Find where the given text appears and provide that cell's center as [x, y] coordinate. 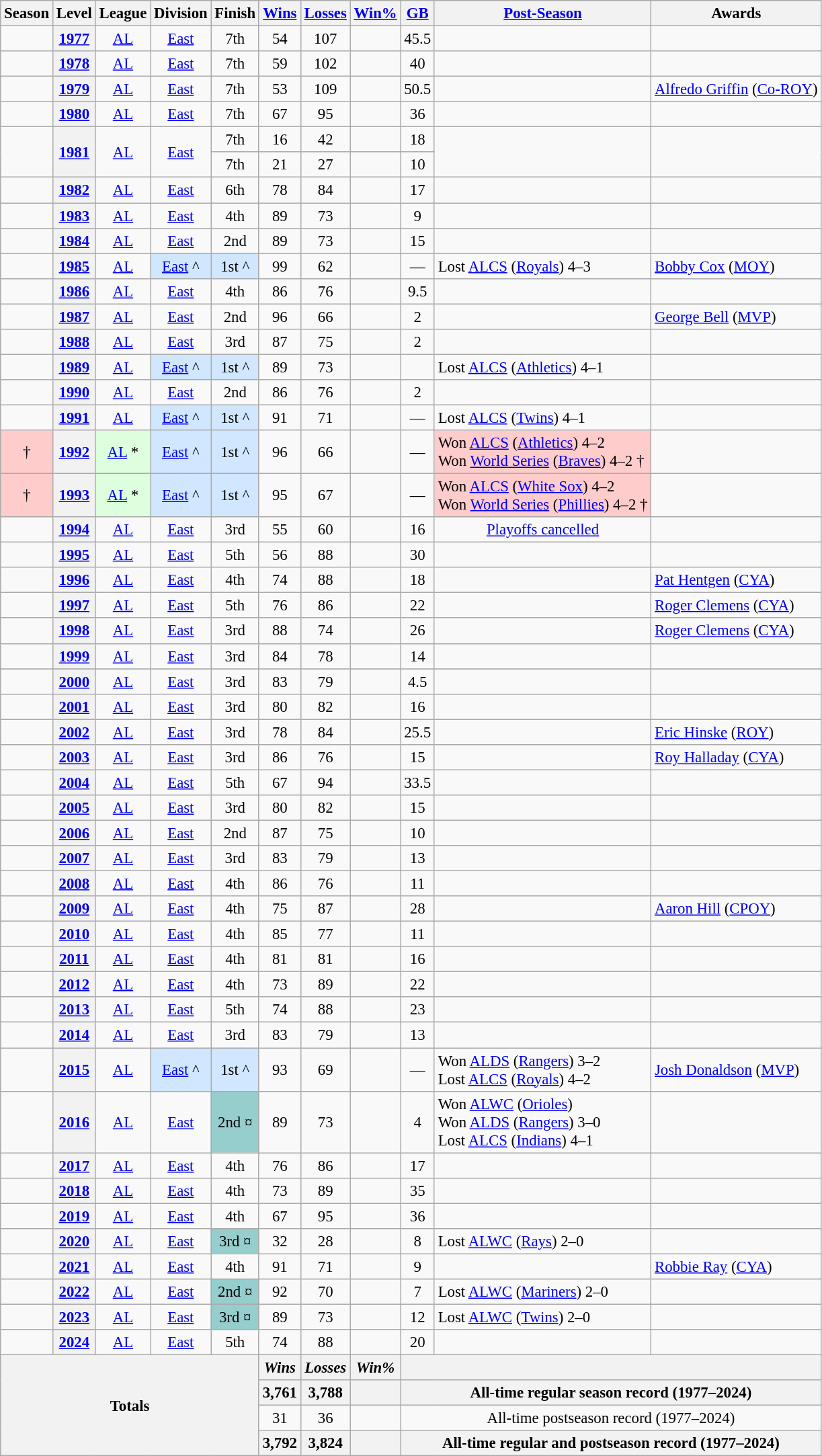
1997 [74, 606]
Aaron Hill (CPOY) [737, 909]
1991 [74, 417]
69 [325, 1070]
30 [417, 555]
4.5 [417, 682]
33.5 [417, 782]
George Bell (MVP) [737, 317]
2014 [74, 1035]
45.5 [417, 39]
2017 [74, 1166]
1984 [74, 241]
2003 [74, 758]
1981 [74, 152]
2007 [74, 858]
62 [325, 266]
Division [181, 13]
All-time postseason record (1977–2024) [611, 1418]
Robbie Ray (CYA) [737, 1266]
27 [325, 165]
Lost ALWC (Mariners) 2–0 [542, 1292]
Lost ALCS (Royals) 4–3 [542, 266]
2011 [74, 959]
70 [325, 1292]
1983 [74, 216]
Lost ALWC (Twins) 2–0 [542, 1317]
3,761 [280, 1393]
94 [325, 782]
Alfredo Griffin (Co-ROY) [737, 89]
Season [27, 13]
35 [417, 1190]
1982 [74, 190]
1989 [74, 367]
93 [280, 1070]
1998 [74, 631]
26 [417, 631]
Eric Hinske (ROY) [737, 732]
2005 [74, 808]
1986 [74, 291]
42 [325, 140]
21 [280, 165]
99 [280, 266]
2004 [74, 782]
2012 [74, 985]
2001 [74, 706]
3,792 [280, 1443]
9.5 [417, 291]
1988 [74, 342]
Post-Season [542, 13]
1993 [74, 496]
1995 [74, 555]
107 [325, 39]
Totals [130, 1406]
50.5 [417, 89]
40 [417, 64]
6th [235, 190]
2002 [74, 732]
2015 [74, 1070]
1977 [74, 39]
1999 [74, 656]
60 [325, 530]
Won ALCS (White Sox) 4–2Won World Series (Phillies) 4–2 † [542, 496]
54 [280, 39]
2024 [74, 1342]
109 [325, 89]
102 [325, 64]
8 [417, 1242]
59 [280, 64]
All-time regular season record (1977–2024) [611, 1393]
Level [74, 13]
1985 [74, 266]
1994 [74, 530]
2009 [74, 909]
2000 [74, 682]
2022 [74, 1292]
Won ALCS (Athletics) 4–2Won World Series (Braves) 4–2 † [542, 452]
1979 [74, 89]
56 [280, 555]
2008 [74, 884]
Lost ALWC (Rays) 2–0 [542, 1242]
2010 [74, 934]
55 [280, 530]
2020 [74, 1242]
14 [417, 656]
77 [325, 934]
2013 [74, 1010]
2006 [74, 833]
Lost ALCS (Athletics) 4–1 [542, 367]
3,824 [325, 1443]
1980 [74, 114]
1996 [74, 580]
53 [280, 89]
20 [417, 1342]
2019 [74, 1216]
1992 [74, 452]
Pat Hentgen (CYA) [737, 580]
Won ALWC (Orioles) Won ALDS (Rangers) 3–0 Lost ALCS (Indians) 4–1 [542, 1122]
32 [280, 1242]
2023 [74, 1317]
GB [417, 13]
All-time regular and postseason record (1977–2024) [611, 1443]
85 [280, 934]
3,788 [325, 1393]
Won ALDS (Rangers) 3–2 Lost ALCS (Royals) 4–2 [542, 1070]
Bobby Cox (MOY) [737, 266]
2016 [74, 1122]
1978 [74, 64]
23 [417, 1010]
7 [417, 1292]
2021 [74, 1266]
25.5 [417, 732]
Lost ALCS (Twins) 4–1 [542, 417]
2018 [74, 1190]
31 [280, 1418]
Awards [737, 13]
4 [417, 1122]
League [122, 13]
1987 [74, 317]
12 [417, 1317]
92 [280, 1292]
Playoffs cancelled [542, 530]
1990 [74, 393]
Josh Donaldson (MVP) [737, 1070]
Finish [235, 13]
Roy Halladay (CYA) [737, 758]
